Scan for the cell matching the given text and deliver its [x, y] coordinate at center. 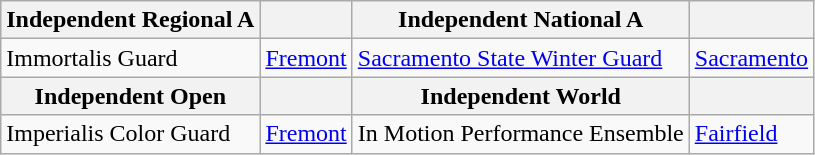
Immortalis Guard [130, 58]
In Motion Performance Ensemble [520, 134]
Independent Regional A [130, 20]
Sacramento State Winter Guard [520, 58]
Imperialis Color Guard [130, 134]
Independent Open [130, 96]
Independent World [520, 96]
Fairfield [751, 134]
Independent National A [520, 20]
Sacramento [751, 58]
